Capture the cell that displays the provided text and extract its [X, Y] central coordinate. 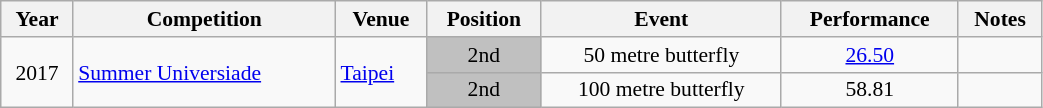
Position [484, 19]
Venue [380, 19]
100 metre butterfly [661, 90]
Competition [204, 19]
50 metre butterfly [661, 55]
Event [661, 19]
58.81 [870, 90]
Summer Universiade [204, 72]
Taipei [380, 72]
Performance [870, 19]
Year [37, 19]
26.50 [870, 55]
2017 [37, 72]
Notes [1000, 19]
